Return (x, y) of the center of cell containing provided text 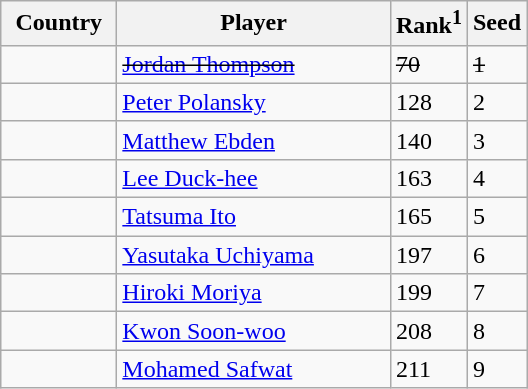
Peter Polansky (254, 102)
Lee Duck-hee (254, 178)
208 (428, 331)
Kwon Soon-woo (254, 331)
Rank1 (428, 24)
Tatsuma Ito (254, 217)
163 (428, 178)
Hiroki Moriya (254, 293)
165 (428, 217)
197 (428, 255)
6 (496, 255)
211 (428, 369)
Player (254, 24)
8 (496, 331)
128 (428, 102)
140 (428, 140)
Seed (496, 24)
3 (496, 140)
Jordan Thompson (254, 64)
Country (59, 24)
9 (496, 369)
7 (496, 293)
2 (496, 102)
1 (496, 64)
4 (496, 178)
199 (428, 293)
Yasutaka Uchiyama (254, 255)
5 (496, 217)
Matthew Ebden (254, 140)
Mohamed Safwat (254, 369)
70 (428, 64)
